Scan for the cell matching the given text and deliver its [X, Y] coordinate at center. 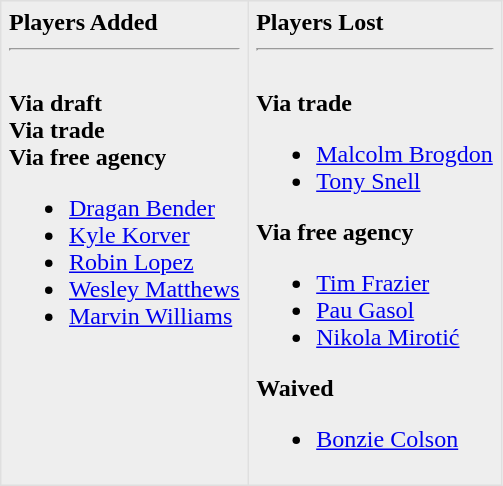
Players Added Via draftVia tradeVia free agencyDragan BenderKyle KorverRobin LopezWesley MatthewsMarvin Williams [124, 243]
Players Lost Via tradeMalcolm BrogdonTony SnellVia free agencyTim FrazierPau GasolNikola MirotićWaivedBonzie Colson [374, 243]
